Scan for the cell matching the given text and deliver its [x, y] coordinate at center. 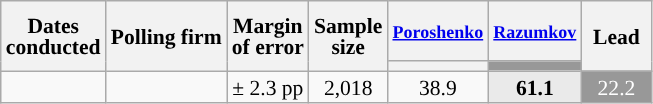
61.1 [534, 86]
Razumkov [534, 31]
Marginof error [268, 36]
Poroshenko [438, 31]
2,018 [348, 86]
± 2.3 pp [268, 86]
Polling firm [166, 36]
38.9 [438, 86]
Lead [616, 36]
22.2 [616, 86]
Datesconducted [54, 36]
Samplesize [348, 36]
